Locate the cell with the specified text and output its (x, y) center coordinate. 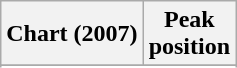
Peak position (189, 34)
Chart (2007) (72, 34)
